Detect which cell encompasses the target text, then output its (X, Y) center coordinate. 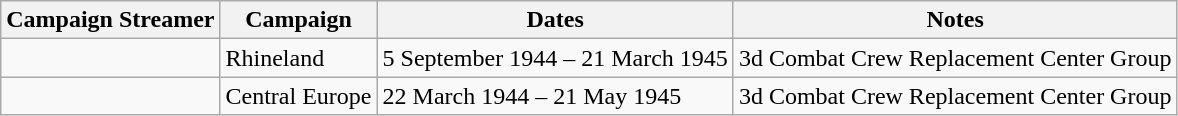
22 March 1944 – 21 May 1945 (555, 96)
Rhineland (298, 58)
Central Europe (298, 96)
Campaign Streamer (110, 20)
5 September 1944 – 21 March 1945 (555, 58)
Notes (955, 20)
Dates (555, 20)
Campaign (298, 20)
